Locate the cell with the specified text and output its [x, y] center coordinate. 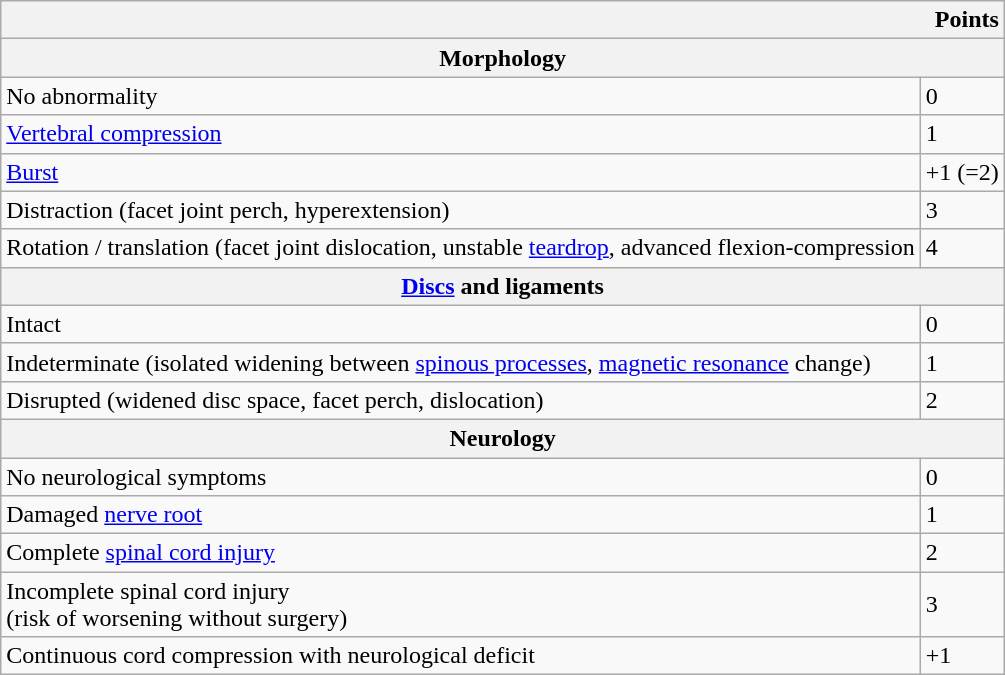
Damaged nerve root [461, 515]
Neurology [503, 438]
+1 (=2) [962, 172]
Burst [461, 172]
No neurological symptoms [461, 477]
Distraction (facet joint perch, hyperextension) [461, 210]
Continuous cord compression with neurological deficit [461, 656]
Vertebral compression [461, 134]
4 [962, 248]
No abnormality [461, 96]
+1 [962, 656]
Complete spinal cord injury [461, 553]
Morphology [503, 58]
Intact [461, 324]
Disrupted (widened disc space, facet perch, dislocation) [461, 400]
Rotation / translation (facet joint dislocation, unstable teardrop, advanced flexion-compression [461, 248]
Indeterminate (isolated widening between spinous processes, magnetic resonance change) [461, 362]
Points [503, 20]
Incomplete spinal cord injury (risk of worsening without surgery) [461, 604]
Discs and ligaments [503, 286]
